Provide the (X, Y) coordinate of the cell's center where the given text is located.  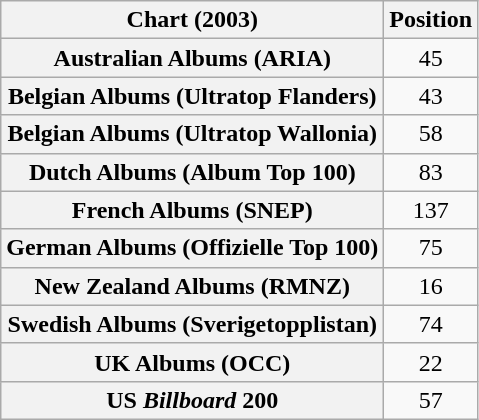
Belgian Albums (Ultratop Flanders) (192, 96)
43 (431, 96)
French Albums (SNEP) (192, 210)
German Albums (Offizielle Top 100) (192, 248)
Swedish Albums (Sverigetopplistan) (192, 324)
22 (431, 362)
83 (431, 172)
58 (431, 134)
57 (431, 400)
Position (431, 20)
16 (431, 286)
74 (431, 324)
Belgian Albums (Ultratop Wallonia) (192, 134)
New Zealand Albums (RMNZ) (192, 286)
45 (431, 58)
Chart (2003) (192, 20)
137 (431, 210)
75 (431, 248)
UK Albums (OCC) (192, 362)
Dutch Albums (Album Top 100) (192, 172)
Australian Albums (ARIA) (192, 58)
US Billboard 200 (192, 400)
